Find where the given text appears and provide that cell's center as (x, y) coordinate. 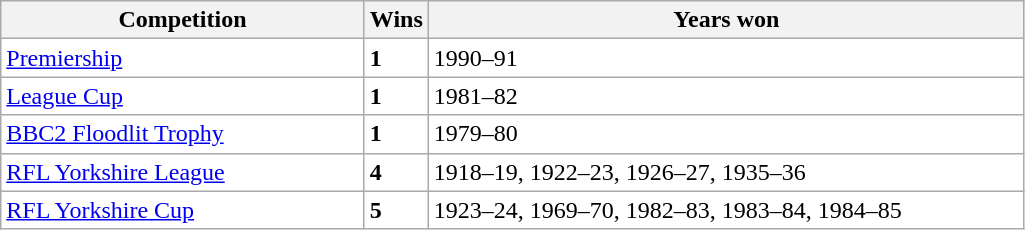
1918–19, 1922–23, 1926–27, 1935–36 (726, 172)
1981–82 (726, 96)
RFL Yorkshire Cup (183, 210)
BBC2 Floodlit Trophy (183, 134)
1923–24, 1969–70, 1982–83, 1983–84, 1984–85 (726, 210)
1990–91 (726, 58)
Competition (183, 20)
RFL Yorkshire League (183, 172)
Wins (396, 20)
1979–80 (726, 134)
Years won (726, 20)
4 (396, 172)
5 (396, 210)
League Cup (183, 96)
Premiership (183, 58)
